Return the [x, y] coordinate for the center point of the cell that contains the specified text.  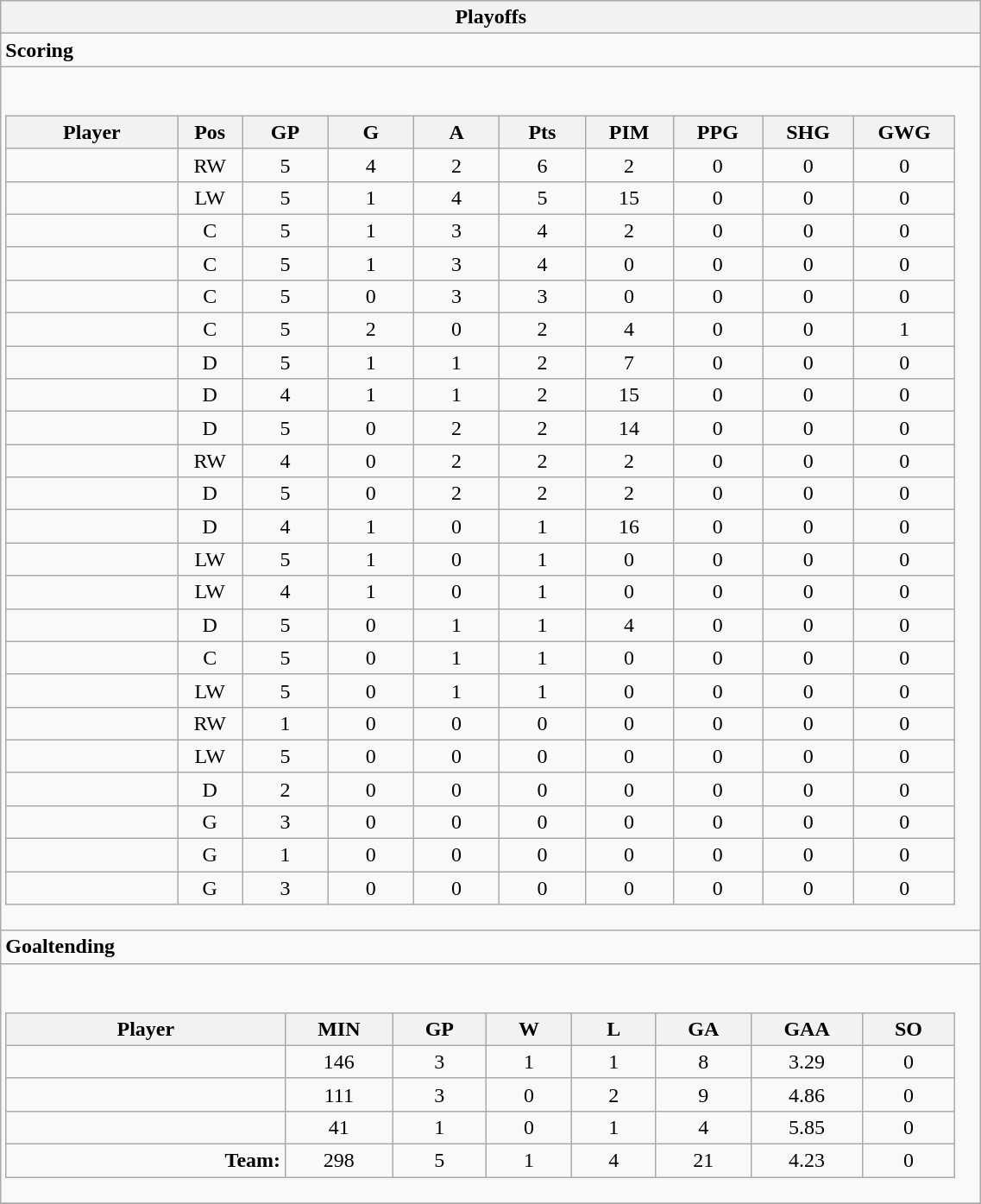
GA [704, 1029]
W [530, 1029]
298 [339, 1161]
PPG [718, 132]
8 [704, 1062]
4.86 [807, 1094]
4.23 [807, 1161]
GAA [807, 1029]
146 [339, 1062]
3.29 [807, 1062]
L [614, 1029]
SO [908, 1029]
GWG [904, 132]
MIN [339, 1029]
Pos [211, 132]
Scoring [491, 50]
Playoffs [491, 17]
16 [629, 526]
A [456, 132]
41 [339, 1127]
Goaltending [491, 947]
14 [629, 428]
5.85 [807, 1127]
6 [542, 165]
PIM [629, 132]
Team: [146, 1161]
111 [339, 1094]
Pts [542, 132]
9 [704, 1094]
7 [629, 362]
21 [704, 1161]
SHG [808, 132]
Player MIN GP W L GA GAA SO 146 3 1 1 8 3.29 0 111 3 0 2 9 4.86 0 41 1 0 1 4 5.85 0 Team: 298 5 1 4 21 4.23 0 [491, 1083]
